Return the (X, Y) coordinate for the center point of the cell that contains the specified text.  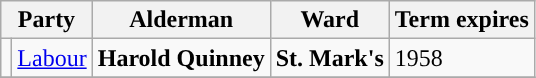
Party (46, 20)
Labour (52, 58)
Term expires (462, 20)
St. Mark's (330, 58)
Ward (330, 20)
Alderman (181, 20)
1958 (462, 58)
Harold Quinney (181, 58)
